Extract the (X, Y) coordinate from the center of the cell holding the provided text.  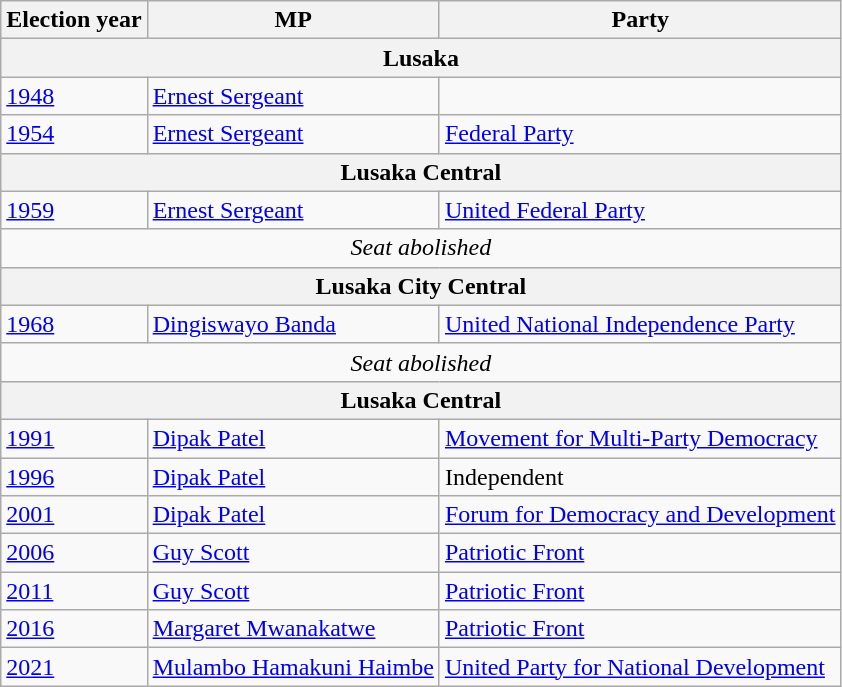
1996 (74, 477)
MP (293, 20)
Forum for Democracy and Development (640, 515)
Federal Party (640, 134)
Election year (74, 20)
1959 (74, 210)
United Federal Party (640, 210)
2021 (74, 667)
2011 (74, 591)
Margaret Mwanakatwe (293, 629)
1991 (74, 438)
2016 (74, 629)
Party (640, 20)
1968 (74, 324)
Lusaka (421, 58)
1948 (74, 96)
2001 (74, 515)
United Party for National Development (640, 667)
1954 (74, 134)
Dingiswayo Banda (293, 324)
Mulambo Hamakuni Haimbe (293, 667)
Lusaka City Central (421, 286)
Movement for Multi-Party Democracy (640, 438)
United National Independence Party (640, 324)
Independent (640, 477)
2006 (74, 553)
